Capture the cell that displays the provided text and extract its (x, y) central coordinate. 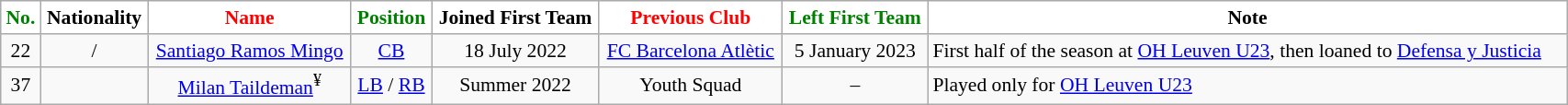
Left First Team (854, 17)
Summer 2022 (516, 85)
No. (20, 17)
FC Barcelona Atlètic (691, 51)
Nationality (94, 17)
/ (94, 51)
Previous Club (691, 17)
Position (391, 17)
37 (20, 85)
Milan Taildeman¥ (250, 85)
First half of the season at OH Leuven U23, then loaned to Defensa y Justicia (1247, 51)
Name (250, 17)
CB (391, 51)
5 January 2023 (854, 51)
LB / RB (391, 85)
Joined First Team (516, 17)
Note (1247, 17)
Santiago Ramos Mingo (250, 51)
Youth Squad (691, 85)
Played only for OH Leuven U23 (1247, 85)
18 July 2022 (516, 51)
– (854, 85)
22 (20, 51)
